Determine the [X, Y] coordinate at the center of the cell enclosing the given text.  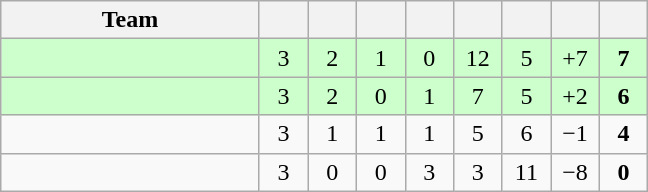
11 [526, 172]
Team [130, 20]
+2 [576, 96]
−1 [576, 134]
12 [478, 58]
+7 [576, 58]
4 [624, 134]
−8 [576, 172]
